Capture the cell that displays the provided text and extract its (x, y) central coordinate. 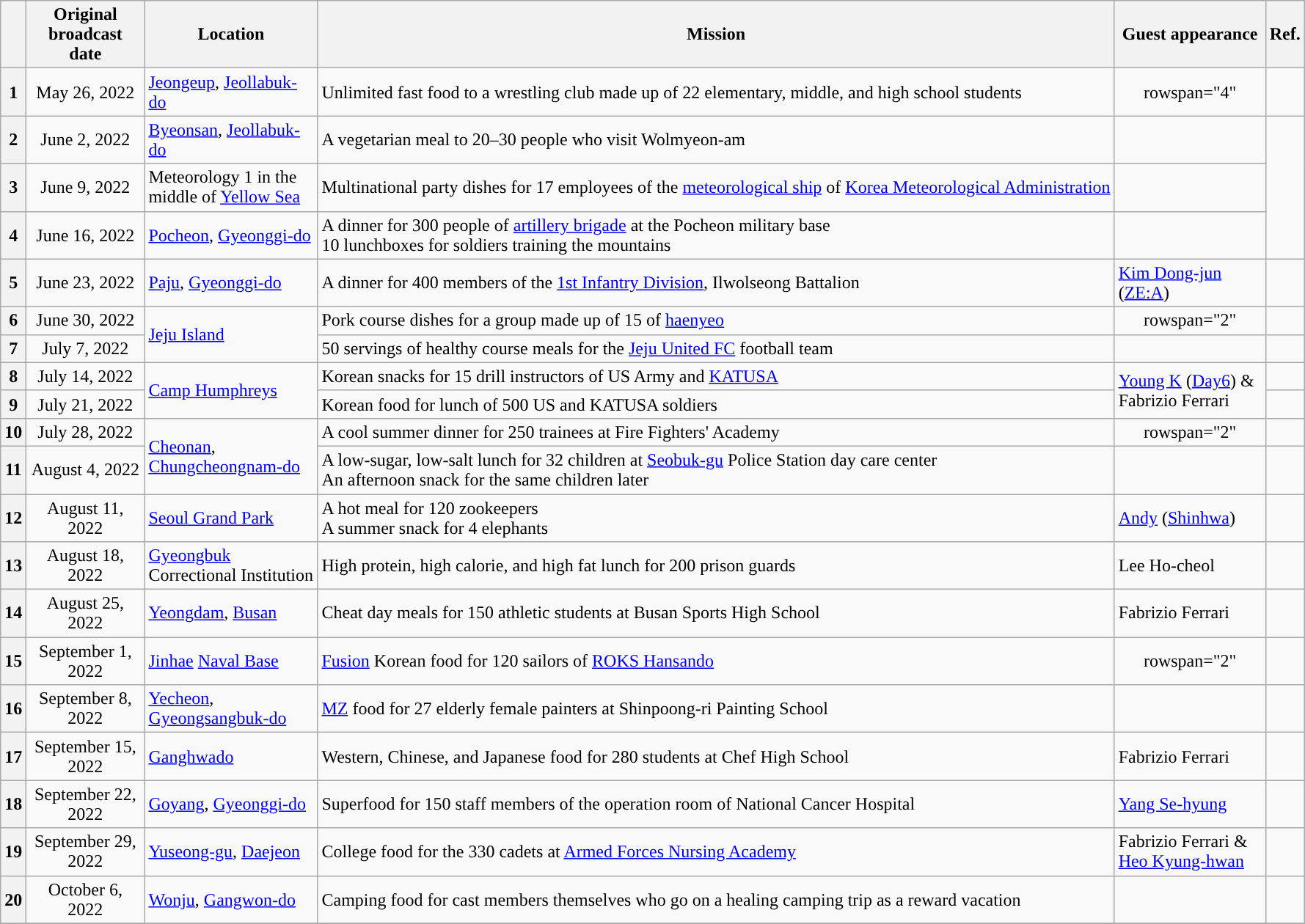
Jeongeup, Jeollabuk-do (231, 92)
Fusion Korean food for 120 sailors of ROKS Hansando (716, 661)
Andy (Shinhwa) (1190, 518)
August 25, 2022 (85, 613)
Yang Se-hyung (1190, 804)
11 (13, 469)
16 (13, 708)
Ganghwado (231, 757)
20 (13, 899)
Yecheon, Gyeongsangbuk-do (231, 708)
Jeju Island (231, 334)
Multinational party dishes for 17 employees of the meteorological ship of Korea Meteorological Administration (716, 188)
Pork course dishes for a group made up of 15 of haenyeo (716, 320)
August 4, 2022 (85, 469)
Mission (716, 34)
17 (13, 757)
July 28, 2022 (85, 432)
Superfood for 150 staff members of the operation room of National Cancer Hospital (716, 804)
September 1, 2022 (85, 661)
Paju, Gyeonggi-do (231, 283)
Pocheon, Gyeonggi-do (231, 235)
High protein, high calorie, and high fat lunch for 200 prison guards (716, 566)
Unlimited fast food to a wrestling club made up of 22 elementary, middle, and high school students (716, 92)
14 (13, 613)
1 (13, 92)
A vegetarian meal to 20–30 people who visit Wolmyeon-am (716, 139)
July 14, 2022 (85, 376)
Ref. (1285, 34)
Wonju, Gangwon-do (231, 899)
Goyang, Gyeonggi-do (231, 804)
Guest appearance (1190, 34)
A low-sugar, low-salt lunch for 32 children at Seobuk-gu Police Station day care centerAn afternoon snack for the same children later (716, 469)
August 18, 2022 (85, 566)
Gyeongbuk Correctional Institution (231, 566)
50 servings of healthy course meals for the Jeju United FC football team (716, 348)
Camping food for cast members themselves who go on a healing camping trip as a reward vacation (716, 899)
September 29, 2022 (85, 852)
19 (13, 852)
June 2, 2022 (85, 139)
June 16, 2022 (85, 235)
June 9, 2022 (85, 188)
Korean snacks for 15 drill instructors of US Army and KATUSA (716, 376)
Young K (Day6) & Fabrizio Ferrari (1190, 390)
15 (13, 661)
A dinner for 400 members of the 1st Infantry Division, Ilwolseong Battalion (716, 283)
10 (13, 432)
May 26, 2022 (85, 92)
rowspan="4" (1190, 92)
A dinner for 300 people of artillery brigade at the Pocheon military base10 lunchboxes for soldiers training the mountains (716, 235)
August 11, 2022 (85, 518)
July 21, 2022 (85, 404)
7 (13, 348)
2 (13, 139)
12 (13, 518)
18 (13, 804)
Lee Ho-cheol (1190, 566)
13 (13, 566)
Location (231, 34)
MZ food for 27 elderly female painters at Shinpoong-ri Painting School (716, 708)
June 23, 2022 (85, 283)
Jinhae Naval Base (231, 661)
June 30, 2022 (85, 320)
8 (13, 376)
Cheat day meals for 150 athletic students at Busan Sports High School (716, 613)
Western, Chinese, and Japanese food for 280 students at Chef High School (716, 757)
October 6, 2022 (85, 899)
Fabrizio Ferrari & Heo Kyung-hwan (1190, 852)
9 (13, 404)
Kim Dong-jun (ZE:A) (1190, 283)
Original broadcast date (85, 34)
Cheonan, Chungcheongnam-do (231, 456)
3 (13, 188)
Korean food for lunch of 500 US and KATUSA soldiers (716, 404)
Camp Humphreys (231, 390)
September 8, 2022 (85, 708)
6 (13, 320)
September 22, 2022 (85, 804)
July 7, 2022 (85, 348)
A cool summer dinner for 250 trainees at Fire Fighters' Academy (716, 432)
A hot meal for 120 zookeepersA summer snack for 4 elephants (716, 518)
Meteorology 1 in the middle of Yellow Sea (231, 188)
September 15, 2022 (85, 757)
Yuseong-gu, Daejeon (231, 852)
Yeongdam, Busan (231, 613)
4 (13, 235)
Byeonsan, Jeollabuk-do (231, 139)
5 (13, 283)
Seoul Grand Park (231, 518)
College food for the 330 cadets at Armed Forces Nursing Academy (716, 852)
